Pinpoint the cell where the given text exists, returning its [x, y] midpoint coordinate. 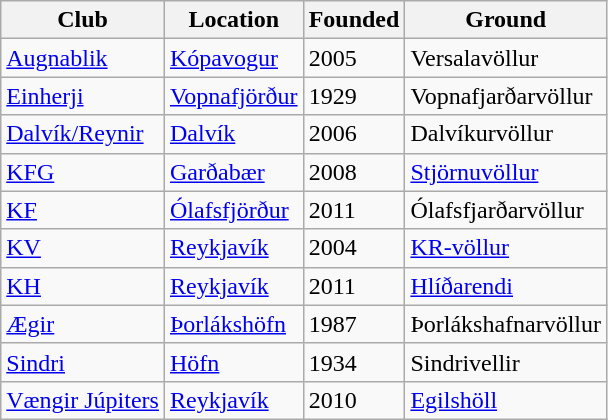
2005 [354, 58]
Dalvíkurvöllur [506, 134]
KV [83, 248]
Egilshöll [506, 400]
Kópavogur [234, 58]
Ground [506, 20]
Augnablik [83, 58]
KFG [83, 172]
Vopnafjörður [234, 96]
2004 [354, 248]
Þorlákshöfn [234, 324]
KF [83, 210]
Ægir [83, 324]
Stjörnuvöllur [506, 172]
2010 [354, 400]
Founded [354, 20]
Dalvík/Reynir [83, 134]
2008 [354, 172]
1929 [354, 96]
1987 [354, 324]
Þorlákshafnarvöllur [506, 324]
Location [234, 20]
1934 [354, 362]
Ólafsfjarðarvöllur [506, 210]
Sindri [83, 362]
Vængir Júpiters [83, 400]
Versalavöllur [506, 58]
KH [83, 286]
2006 [354, 134]
Hlíðarendi [506, 286]
Club [83, 20]
Höfn [234, 362]
Garðabær [234, 172]
Einherji [83, 96]
Dalvík [234, 134]
Vopnafjarðarvöllur [506, 96]
Sindrivellir [506, 362]
Ólafsfjörður [234, 210]
KR-völlur [506, 248]
